Provide the (X, Y) coordinate of the cell's center where the given text is located.  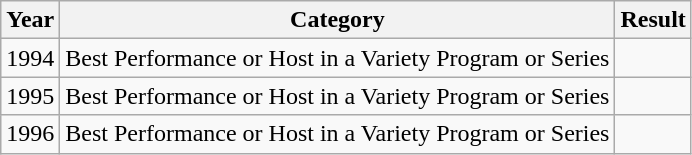
Year (30, 20)
Result (653, 20)
1995 (30, 96)
Category (338, 20)
1994 (30, 58)
1996 (30, 134)
